Pinpoint the cell where the given text exists, returning its (X, Y) midpoint coordinate. 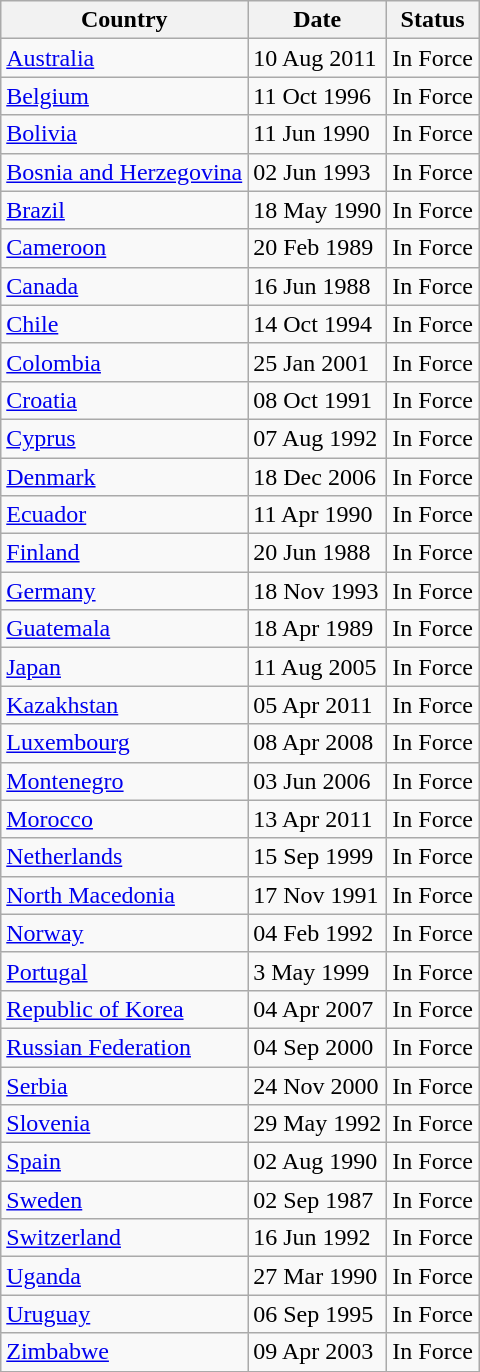
08 Oct 1991 (318, 400)
Brazil (124, 210)
11 Apr 1990 (318, 515)
Guatemala (124, 629)
04 Feb 1992 (318, 933)
Montenegro (124, 781)
Uganda (124, 1276)
Serbia (124, 1085)
16 Jun 1992 (318, 1238)
17 Nov 1991 (318, 895)
15 Sep 1999 (318, 857)
06 Sep 1995 (318, 1314)
Date (318, 20)
Portugal (124, 971)
Croatia (124, 400)
Germany (124, 591)
Japan (124, 667)
09 Apr 2003 (318, 1352)
Uruguay (124, 1314)
27 Mar 1990 (318, 1276)
05 Apr 2011 (318, 705)
Finland (124, 553)
Australia (124, 58)
08 Apr 2008 (318, 743)
13 Apr 2011 (318, 819)
Luxembourg (124, 743)
11 Aug 2005 (318, 667)
Status (433, 20)
Republic of Korea (124, 1009)
Belgium (124, 96)
20 Feb 1989 (318, 248)
Slovenia (124, 1124)
18 May 1990 (318, 210)
18 Apr 1989 (318, 629)
02 Aug 1990 (318, 1162)
25 Jan 2001 (318, 362)
02 Sep 1987 (318, 1200)
Cameroon (124, 248)
18 Nov 1993 (318, 591)
Zimbabwe (124, 1352)
07 Aug 1992 (318, 438)
Colombia (124, 362)
24 Nov 2000 (318, 1085)
Ecuador (124, 515)
Cyprus (124, 438)
Netherlands (124, 857)
Norway (124, 933)
Country (124, 20)
North Macedonia (124, 895)
10 Aug 2011 (318, 58)
11 Oct 1996 (318, 96)
Sweden (124, 1200)
3 May 1999 (318, 971)
Bolivia (124, 134)
16 Jun 1988 (318, 286)
03 Jun 2006 (318, 781)
20 Jun 1988 (318, 553)
Russian Federation (124, 1047)
Canada (124, 286)
Spain (124, 1162)
14 Oct 1994 (318, 324)
11 Jun 1990 (318, 134)
02 Jun 1993 (318, 172)
Kazakhstan (124, 705)
04 Apr 2007 (318, 1009)
Denmark (124, 477)
29 May 1992 (318, 1124)
Switzerland (124, 1238)
18 Dec 2006 (318, 477)
04 Sep 2000 (318, 1047)
Chile (124, 324)
Morocco (124, 819)
Bosnia and Herzegovina (124, 172)
